Capture the cell that displays the provided text and extract its (X, Y) central coordinate. 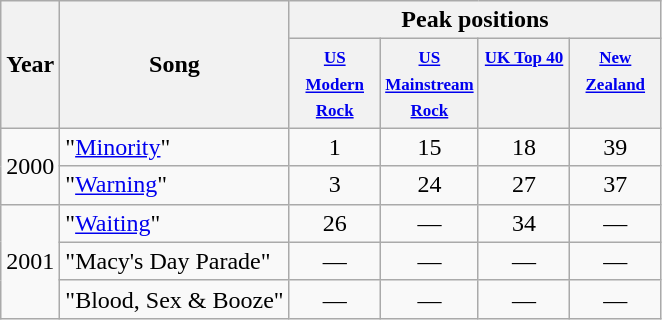
UK Top 40 (524, 84)
18 (524, 147)
US Modern Rock (334, 84)
2001 (30, 261)
1 (334, 147)
2000 (30, 166)
Peak positions (475, 20)
"Blood, Sex & Booze" (174, 299)
"Macy's Day Parade" (174, 261)
24 (429, 185)
"Waiting" (174, 223)
Year (30, 64)
"Minority" (174, 147)
3 (334, 185)
New Zealand (616, 84)
"Warning" (174, 185)
26 (334, 223)
37 (616, 185)
15 (429, 147)
34 (524, 223)
39 (616, 147)
27 (524, 185)
Song (174, 64)
US Mainstream Rock (429, 84)
